Pinpoint the cell where the given text exists, returning its [x, y] midpoint coordinate. 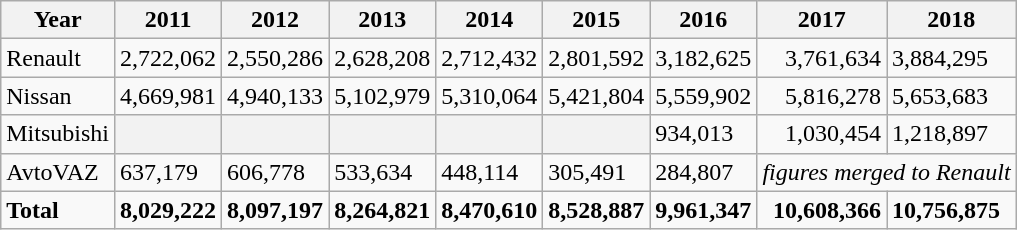
5,559,902 [704, 96]
2,550,286 [276, 58]
2011 [168, 20]
637,179 [168, 172]
Mitsubishi [58, 134]
2,722,062 [168, 58]
5,653,683 [951, 96]
3,884,295 [951, 58]
2012 [276, 20]
2,628,208 [382, 58]
AvtoVAZ [58, 172]
2014 [490, 20]
448,114 [490, 172]
8,097,197 [276, 210]
10,756,875 [951, 210]
4,940,133 [276, 96]
8,264,821 [382, 210]
5,102,979 [382, 96]
2017 [822, 20]
2,801,592 [596, 58]
3,182,625 [704, 58]
305,491 [596, 172]
Total [58, 210]
1,218,897 [951, 134]
10,608,366 [822, 210]
2016 [704, 20]
8,029,222 [168, 210]
284,807 [704, 172]
5,310,064 [490, 96]
2015 [596, 20]
Nissan [58, 96]
Year [58, 20]
2018 [951, 20]
1,030,454 [822, 134]
5,816,278 [822, 96]
figures merged to Renault [886, 172]
9,961,347 [704, 210]
2,712,432 [490, 58]
5,421,804 [596, 96]
2013 [382, 20]
934,013 [704, 134]
Renault [58, 58]
8,470,610 [490, 210]
3,761,634 [822, 58]
4,669,981 [168, 96]
533,634 [382, 172]
8,528,887 [596, 210]
606,778 [276, 172]
